For the text-containing cell, return its midpoint in (x, y) coordinate format. 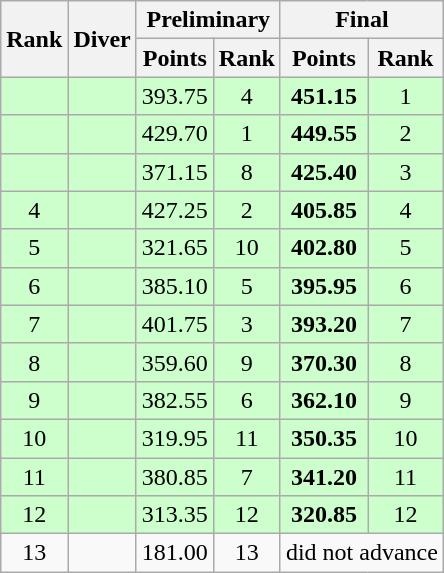
320.85 (324, 515)
429.70 (174, 134)
405.85 (324, 210)
382.55 (174, 400)
313.35 (174, 515)
427.25 (174, 210)
350.35 (324, 438)
393.20 (324, 324)
380.85 (174, 477)
395.95 (324, 286)
401.75 (174, 324)
385.10 (174, 286)
Final (362, 20)
Preliminary (208, 20)
341.20 (324, 477)
Diver (102, 39)
402.80 (324, 248)
181.00 (174, 553)
451.15 (324, 96)
393.75 (174, 96)
did not advance (362, 553)
362.10 (324, 400)
321.65 (174, 248)
425.40 (324, 172)
319.95 (174, 438)
370.30 (324, 362)
359.60 (174, 362)
371.15 (174, 172)
449.55 (324, 134)
